Scan for the cell matching the given text and deliver its (X, Y) coordinate at center. 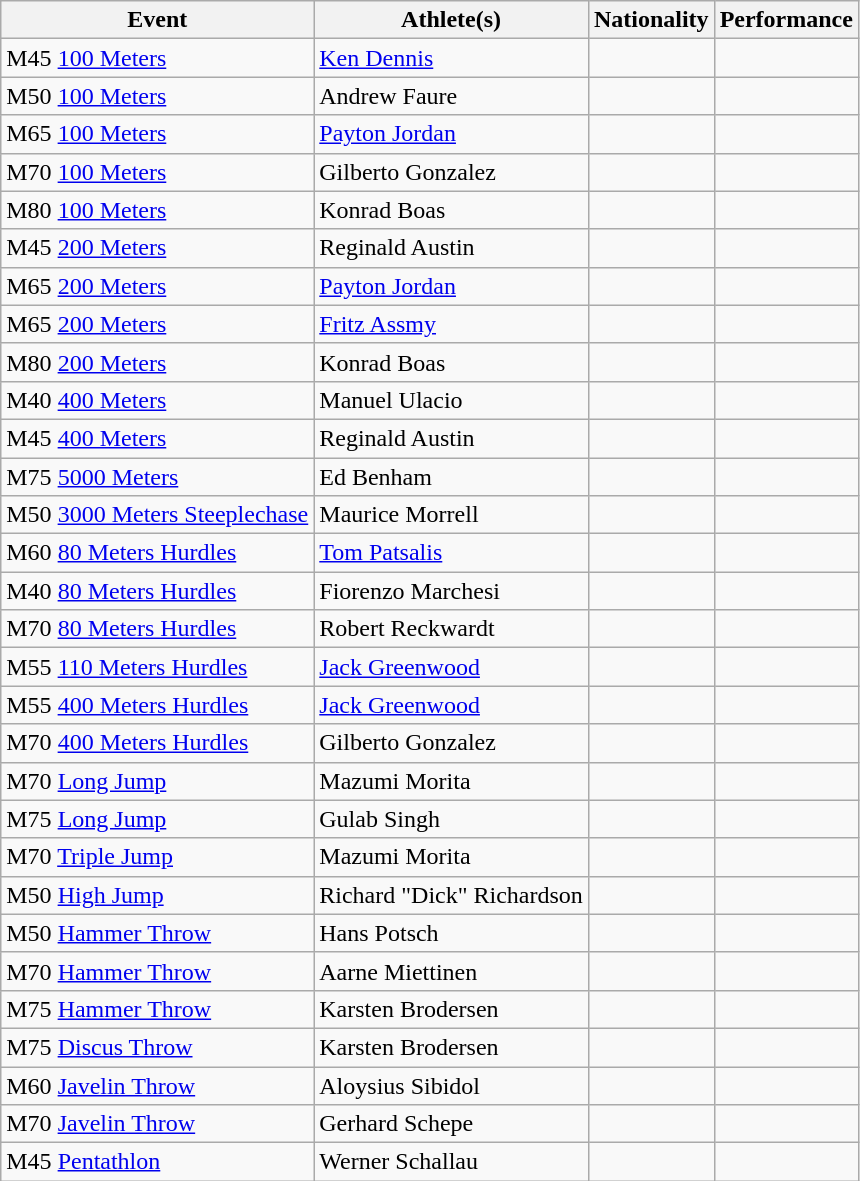
Event (158, 20)
M70 Triple Jump (158, 857)
Fritz Assmy (452, 324)
Nationality (651, 20)
M70 Long Jump (158, 781)
M70 400 Meters Hurdles (158, 743)
Gerhard Schepe (452, 1124)
M55 400 Meters Hurdles (158, 705)
Performance (786, 20)
Gulab Singh (452, 819)
M60 Javelin Throw (158, 1085)
Fiorenzo Marchesi (452, 591)
Aarne Miettinen (452, 971)
M75 Discus Throw (158, 1047)
M45 Pentathlon (158, 1162)
Ed Benham (452, 477)
Ken Dennis (452, 58)
M55 110 Meters Hurdles (158, 667)
M70 80 Meters Hurdles (158, 629)
M65 100 Meters (158, 134)
M40 400 Meters (158, 400)
M70 Javelin Throw (158, 1124)
Robert Reckwardt (452, 629)
M70 Hammer Throw (158, 971)
M70 100 Meters (158, 172)
M80 200 Meters (158, 362)
M50 100 Meters (158, 96)
Werner Schallau (452, 1162)
M60 80 Meters Hurdles (158, 553)
M40 80 Meters Hurdles (158, 591)
M45 400 Meters (158, 438)
M75 Hammer Throw (158, 1009)
Athlete(s) (452, 20)
M50 Hammer Throw (158, 933)
Richard "Dick" Richardson (452, 895)
M50 High Jump (158, 895)
Aloysius Sibidol (452, 1085)
Maurice Morrell (452, 515)
M80 100 Meters (158, 210)
M45 200 Meters (158, 248)
Tom Patsalis (452, 553)
Andrew Faure (452, 96)
M45 100 Meters (158, 58)
M50 3000 Meters Steeplechase (158, 515)
Manuel Ulacio (452, 400)
M75 5000 Meters (158, 477)
M75 Long Jump (158, 819)
Hans Potsch (452, 933)
